Capture the cell that displays the provided text and extract its [X, Y] central coordinate. 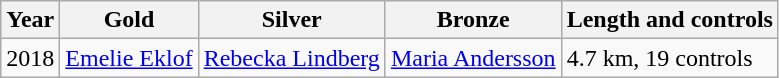
Maria Andersson [473, 58]
Silver [292, 20]
Bronze [473, 20]
Year [30, 20]
2018 [30, 58]
Emelie Eklof [129, 58]
Length and controls [670, 20]
Rebecka Lindberg [292, 58]
Gold [129, 20]
4.7 km, 19 controls [670, 58]
